For the text-containing cell, return its midpoint in (X, Y) coordinate format. 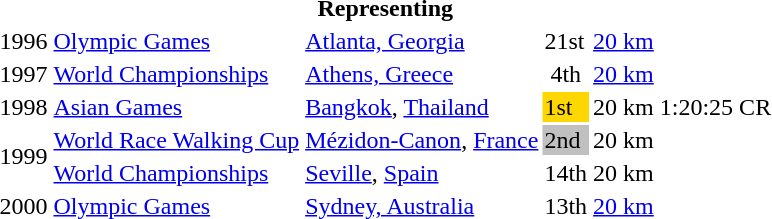
Asian Games (176, 107)
Seville, Spain (422, 173)
1st (566, 107)
21st (566, 41)
Athens, Greece (422, 74)
1:20:25 CR (715, 107)
2nd (566, 140)
4th (566, 74)
Bangkok, Thailand (422, 107)
World Race Walking Cup (176, 140)
14th (566, 173)
Mézidon-Canon, France (422, 140)
Atlanta, Georgia (422, 41)
Olympic Games (176, 41)
